Return [X, Y] of the center of cell containing provided text 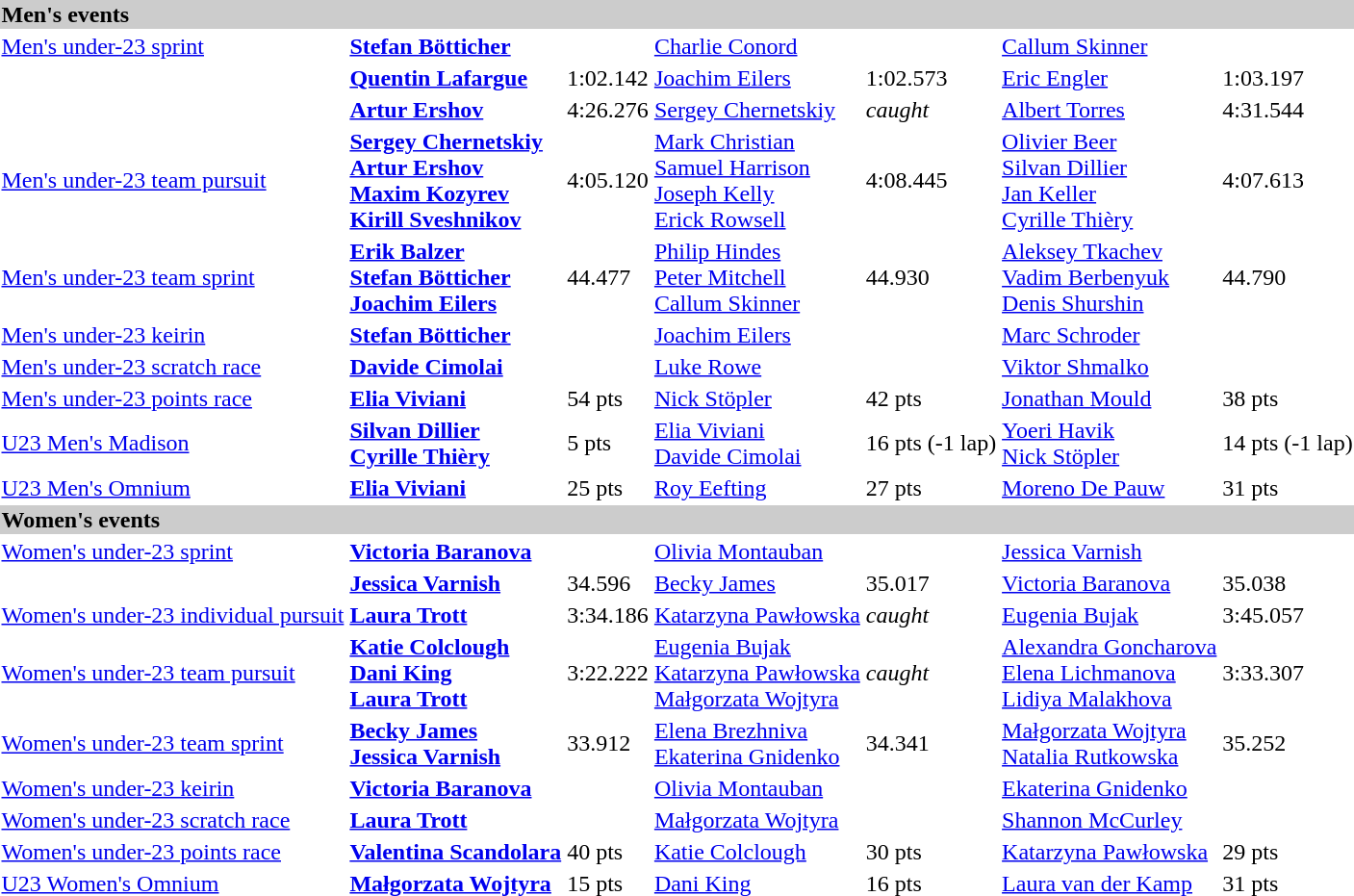
Moreno De Pauw [1110, 488]
4:05.120 [608, 181]
Katie ColcloughDani KingLaura Trott [456, 673]
1:03.197 [1288, 78]
Elia VivianiDavide Cimolai [756, 443]
44.477 [608, 277]
Philip HindesPeter MitchellCallum Skinner [756, 277]
25 pts [608, 488]
Men's under-23 scratch race [173, 367]
34.596 [608, 583]
Charlie Conord [756, 46]
Marc Schroder [1110, 335]
Nick Stöpler [756, 398]
Eugenia Bujak [1110, 615]
1:02.142 [608, 78]
4:08.445 [931, 181]
40 pts [608, 852]
Davide Cimolai [456, 367]
Jonathan Mould [1110, 398]
Women's under-23 team pursuit [173, 673]
Quentin Lafargue [456, 78]
30 pts [931, 852]
Olivier BeerSilvan DillierJan KellerCyrille Thièry [1110, 181]
Małgorzata WojtyraNatalia Rutkowska [1110, 743]
Valentina Scandolara [456, 852]
35.017 [931, 583]
Women's under-23 keirin [173, 788]
Men's under-23 team pursuit [173, 181]
44.790 [1288, 277]
Callum Skinner [1110, 46]
27 pts [931, 488]
14 pts (-1 lap) [1288, 443]
Sergey ChernetskiyArtur ErshovMaxim KozyrevKirill Sveshnikov [456, 181]
Men's events [677, 14]
Silvan DillierCyrille Thièry [456, 443]
3:34.186 [608, 615]
Aleksey TkachevVadim BerbenyukDenis Shurshin [1110, 277]
Małgorzata Wojtyra [756, 820]
Men's under-23 team sprint [173, 277]
Roy Eefting [756, 488]
Alexandra GoncharovaElena LichmanovaLidiya Malakhova [1110, 673]
Albert Torres [1110, 110]
U23 Men's Madison [173, 443]
Eugenia BujakKatarzyna PawłowskaMałgorzata Wojtyra [756, 673]
Women's under-23 points race [173, 852]
35.038 [1288, 583]
4:07.613 [1288, 181]
Eric Engler [1110, 78]
Becky James [756, 583]
Yoeri HavikNick Stöpler [1110, 443]
44.930 [931, 277]
Shannon McCurley [1110, 820]
Women's under-23 team sprint [173, 743]
Men's under-23 sprint [173, 46]
3:33.307 [1288, 673]
Katie Colclough [756, 852]
5 pts [608, 443]
Women's under-23 individual pursuit [173, 615]
Women's under-23 sprint [173, 551]
35.252 [1288, 743]
Men's under-23 points race [173, 398]
3:22.222 [608, 673]
Elena BrezhnivaEkaterina Gnidenko [756, 743]
Sergey Chernetskiy [756, 110]
3:45.057 [1288, 615]
1:02.573 [931, 78]
Mark ChristianSamuel HarrisonJoseph KellyErick Rowsell [756, 181]
31 pts [1288, 488]
38 pts [1288, 398]
4:31.544 [1288, 110]
16 pts (-1 lap) [931, 443]
Viktor Shmalko [1110, 367]
Becky JamesJessica Varnish [456, 743]
Luke Rowe [756, 367]
Ekaterina Gnidenko [1110, 788]
4:26.276 [608, 110]
33.912 [608, 743]
54 pts [608, 398]
Erik BalzerStefan BötticherJoachim Eilers [456, 277]
34.341 [931, 743]
29 pts [1288, 852]
42 pts [931, 398]
Women's under-23 scratch race [173, 820]
Men's under-23 keirin [173, 335]
Artur Ershov [456, 110]
U23 Men's Omnium [173, 488]
Women's events [677, 520]
